For the text-containing cell, return its midpoint in (x, y) coordinate format. 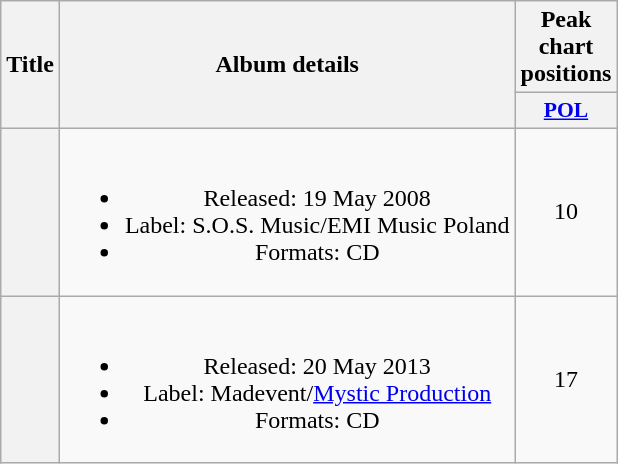
Album details (287, 65)
10 (566, 212)
Released: 20 May 2013Label: Madevent/Mystic ProductionFormats: CD (287, 380)
17 (566, 380)
POL (566, 111)
Released: 19 May 2008Label: S.O.S. Music/EMI Music PolandFormats: CD (287, 212)
Title (30, 65)
Peak chart positions (566, 47)
